Capture the cell that displays the provided text and extract its [x, y] central coordinate. 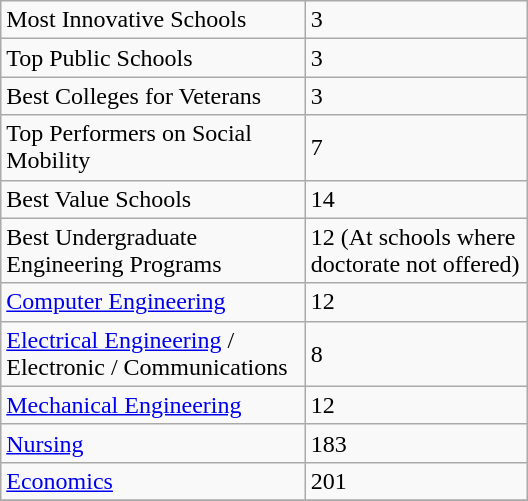
12 (At schools where doctorate not offered) [416, 250]
Best Value Schools [153, 199]
Economics [153, 481]
Best Colleges for Veterans [153, 96]
14 [416, 199]
Top Performers on Social Mobility [153, 148]
Electrical Engineering / Electronic / Communications [153, 354]
183 [416, 443]
Computer Engineering [153, 302]
Mechanical Engineering [153, 405]
Most Innovative Schools [153, 20]
201 [416, 481]
7 [416, 148]
Nursing [153, 443]
8 [416, 354]
Best Undergraduate Engineering Programs [153, 250]
Top Public Schools [153, 58]
